Provide the [X, Y] coordinate of the cell's center where the given text is located.  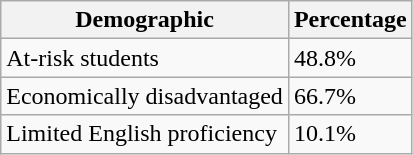
Limited English proficiency [145, 134]
Percentage [350, 20]
Economically disadvantaged [145, 96]
At-risk students [145, 58]
66.7% [350, 96]
10.1% [350, 134]
48.8% [350, 58]
Demographic [145, 20]
